Pinpoint the cell where the given text exists, returning its [x, y] midpoint coordinate. 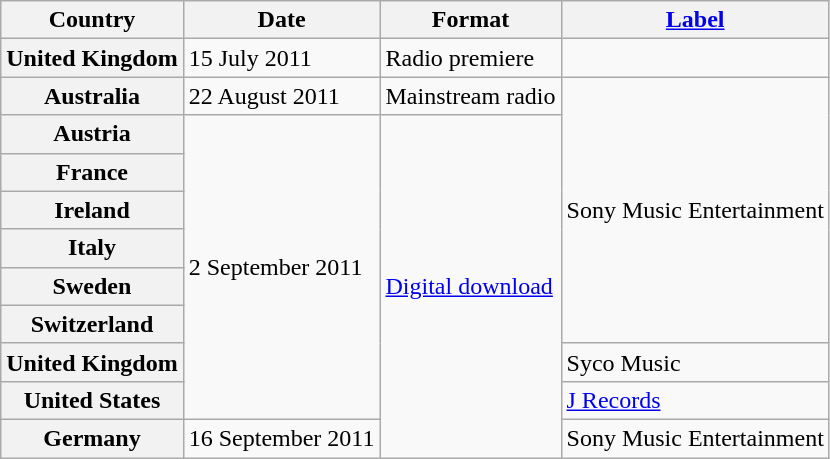
16 September 2011 [282, 438]
Austria [92, 134]
Sweden [92, 286]
United States [92, 400]
22 August 2011 [282, 96]
Italy [92, 248]
Switzerland [92, 324]
Ireland [92, 210]
Australia [92, 96]
Country [92, 20]
J Records [695, 400]
Germany [92, 438]
France [92, 172]
Format [470, 20]
Mainstream radio [470, 96]
Syco Music [695, 362]
Radio premiere [470, 58]
Label [695, 20]
Date [282, 20]
2 September 2011 [282, 267]
Digital download [470, 286]
15 July 2011 [282, 58]
